Extract the (x, y) coordinate from the center of the cell holding the provided text.  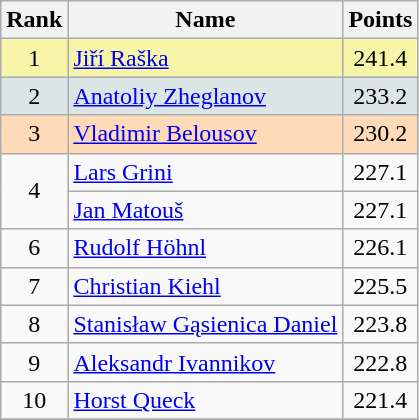
Jiří Raška (206, 58)
Anatoliy Zheglanov (206, 96)
Name (206, 20)
Vladimir Belousov (206, 134)
9 (34, 362)
241.4 (380, 58)
Points (380, 20)
222.8 (380, 362)
7 (34, 286)
Horst Queck (206, 400)
8 (34, 324)
223.8 (380, 324)
Lars Grini (206, 172)
225.5 (380, 286)
226.1 (380, 248)
10 (34, 400)
3 (34, 134)
4 (34, 191)
Rudolf Höhnl (206, 248)
Jan Matouš (206, 210)
Rank (34, 20)
6 (34, 248)
2 (34, 96)
230.2 (380, 134)
Christian Kiehl (206, 286)
Stanisław Gąsienica Daniel (206, 324)
233.2 (380, 96)
221.4 (380, 400)
1 (34, 58)
Aleksandr Ivannikov (206, 362)
